Return the (X, Y) coordinate for the center point of the cell that contains the specified text.  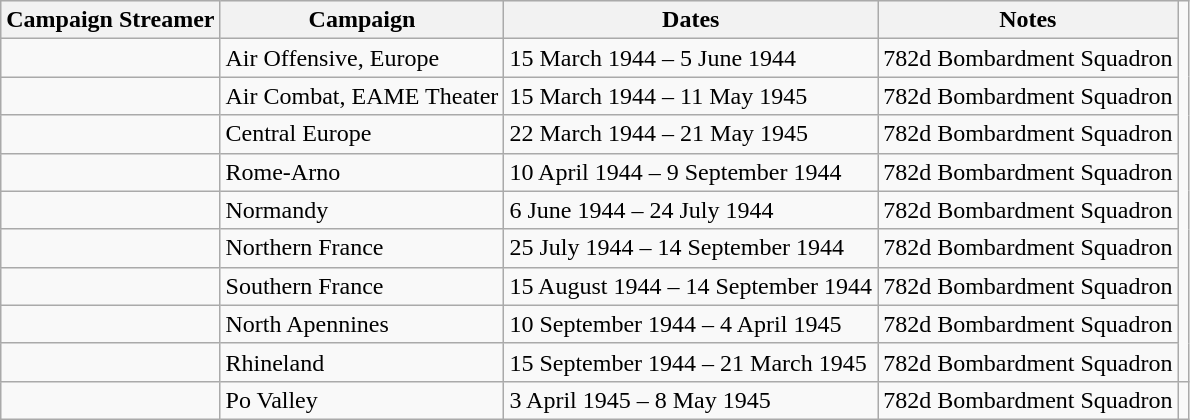
10 September 1944 – 4 April 1945 (691, 324)
Rhineland (362, 362)
Campaign Streamer (110, 20)
Dates (691, 20)
15 March 1944 – 5 June 1944 (691, 58)
Notes (1028, 20)
3 April 1945 – 8 May 1945 (691, 400)
Campaign (362, 20)
22 March 1944 – 21 May 1945 (691, 134)
North Apennines (362, 324)
Northern France (362, 248)
25 July 1944 – 14 September 1944 (691, 248)
15 September 1944 – 21 March 1945 (691, 362)
Central Europe (362, 134)
Po Valley (362, 400)
Southern France (362, 286)
15 March 1944 – 11 May 1945 (691, 96)
Air Offensive, Europe (362, 58)
15 August 1944 – 14 September 1944 (691, 286)
6 June 1944 – 24 July 1944 (691, 210)
Air Combat, EAME Theater (362, 96)
Rome-Arno (362, 172)
Normandy (362, 210)
10 April 1944 – 9 September 1944 (691, 172)
